From the cell containing the given text, extract its center point as [x, y] coordinate. 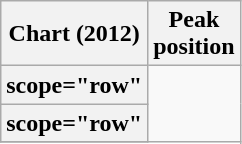
Peakposition [194, 34]
Chart (2012) [74, 34]
